Determine the (X, Y) coordinate at the center of the cell enclosing the given text.  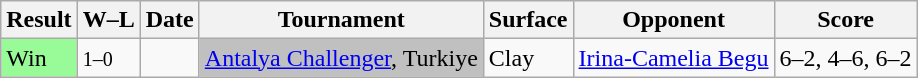
Surface (528, 20)
Date (170, 20)
Tournament (341, 20)
Opponent (674, 20)
1–0 (108, 58)
Clay (528, 58)
Antalya Challenger, Turkiye (341, 58)
Score (846, 20)
W–L (108, 20)
Irina-Camelia Begu (674, 58)
Result (39, 20)
6–2, 4–6, 6–2 (846, 58)
Win (39, 58)
